Find where the given text appears and provide that cell's center as [X, Y] coordinate. 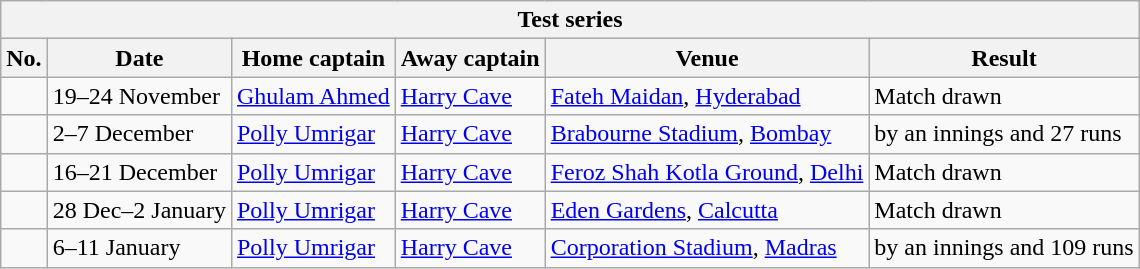
No. [24, 58]
28 Dec–2 January [139, 210]
Brabourne Stadium, Bombay [707, 134]
Corporation Stadium, Madras [707, 248]
by an innings and 27 runs [1004, 134]
Test series [570, 20]
Venue [707, 58]
Ghulam Ahmed [313, 96]
Date [139, 58]
Result [1004, 58]
Feroz Shah Kotla Ground, Delhi [707, 172]
2–7 December [139, 134]
Fateh Maidan, Hyderabad [707, 96]
by an innings and 109 runs [1004, 248]
Home captain [313, 58]
6–11 January [139, 248]
Eden Gardens, Calcutta [707, 210]
19–24 November [139, 96]
16–21 December [139, 172]
Away captain [470, 58]
